Detect which cell encompasses the target text, then output its [x, y] center coordinate. 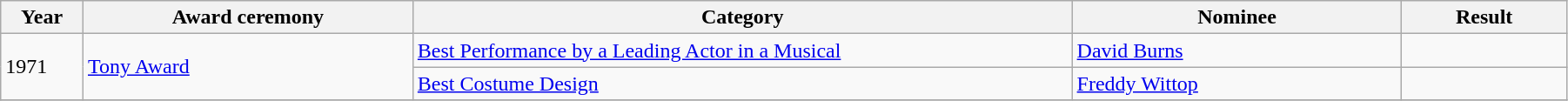
1971 [42, 67]
Freddy Wittop [1237, 84]
Award ceremony [247, 17]
Year [42, 17]
Best Performance by a Leading Actor in a Musical [742, 50]
Result [1484, 17]
Tony Award [247, 67]
Nominee [1237, 17]
Category [742, 17]
David Burns [1237, 50]
Best Costume Design [742, 84]
